Pinpoint the cell where the given text exists, returning its [x, y] midpoint coordinate. 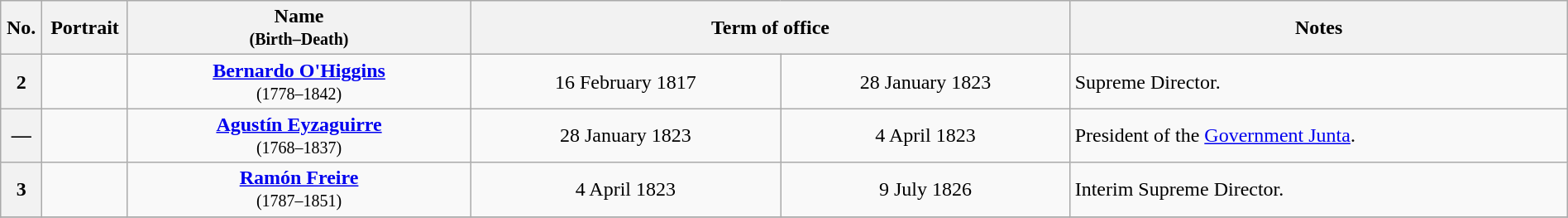
Portrait [85, 28]
Notes [1318, 28]
Agustín Eyzaguirre(1768–1837) [299, 136]
No. [22, 28]
Ramón Freire(1787–1851) [299, 189]
2 [22, 81]
Term of office [771, 28]
3 [22, 189]
Supreme Director. [1318, 81]
Bernardo O'Higgins(1778–1842) [299, 81]
16 February 1817 [625, 81]
Interim Supreme Director. [1318, 189]
9 July 1826 [925, 189]
Name(Birth–Death) [299, 28]
President of the Government Junta. [1318, 136]
— [22, 136]
